Detect which cell encompasses the target text, then output its (X, Y) center coordinate. 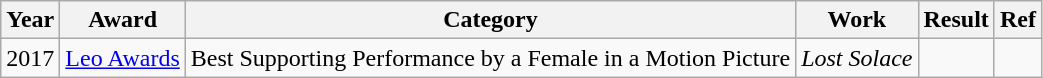
Lost Solace (857, 58)
Ref (1018, 20)
Year (30, 20)
2017 (30, 58)
Category (490, 20)
Best Supporting Performance by a Female in a Motion Picture (490, 58)
Award (123, 20)
Result (956, 20)
Work (857, 20)
Leo Awards (123, 58)
